Determine the (x, y) coordinate at the center of the cell enclosing the given text.  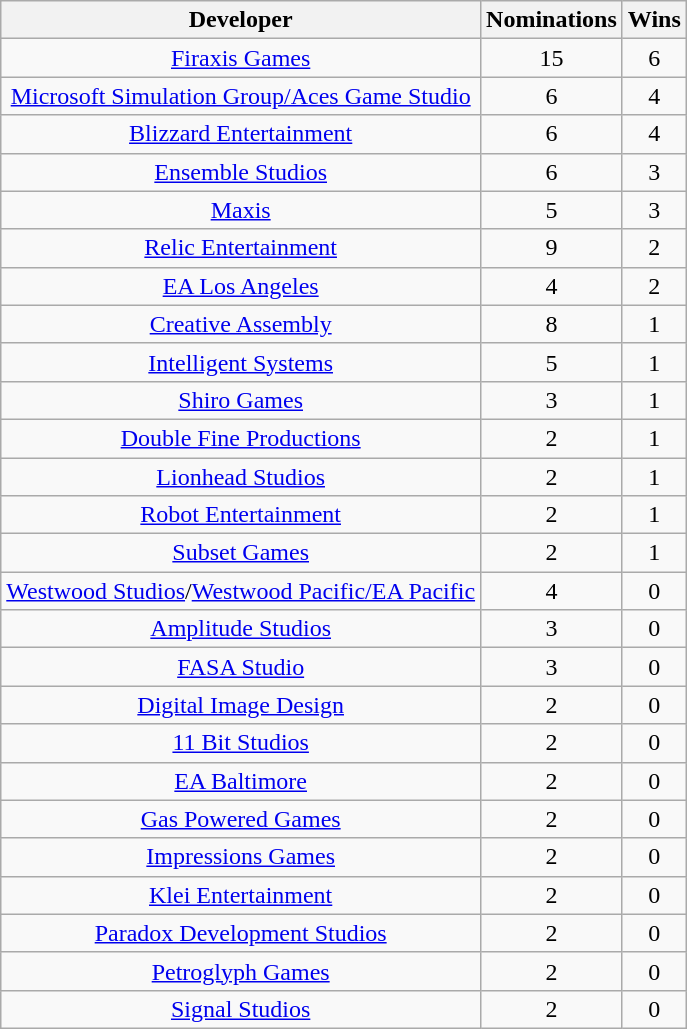
Microsoft Simulation Group/Aces Game Studio (241, 96)
Paradox Development Studios (241, 933)
Nominations (552, 20)
Shiro Games (241, 400)
Wins (654, 20)
Developer (241, 20)
Digital Image Design (241, 705)
Maxis (241, 210)
Double Fine Productions (241, 438)
Gas Powered Games (241, 819)
FASA Studio (241, 667)
Klei Entertainment (241, 895)
Creative Assembly (241, 324)
Robot Entertainment (241, 515)
Blizzard Entertainment (241, 134)
Ensemble Studios (241, 172)
EA Los Angeles (241, 286)
15 (552, 58)
11 Bit Studios (241, 743)
Petroglyph Games (241, 971)
Intelligent Systems (241, 362)
Lionhead Studios (241, 477)
Relic Entertainment (241, 248)
Subset Games (241, 553)
Amplitude Studios (241, 629)
Signal Studios (241, 1009)
Impressions Games (241, 857)
EA Baltimore (241, 781)
Firaxis Games (241, 58)
8 (552, 324)
Westwood Studios/Westwood Pacific/EA Pacific (241, 591)
9 (552, 248)
